Detect which cell encompasses the target text, then output its (x, y) center coordinate. 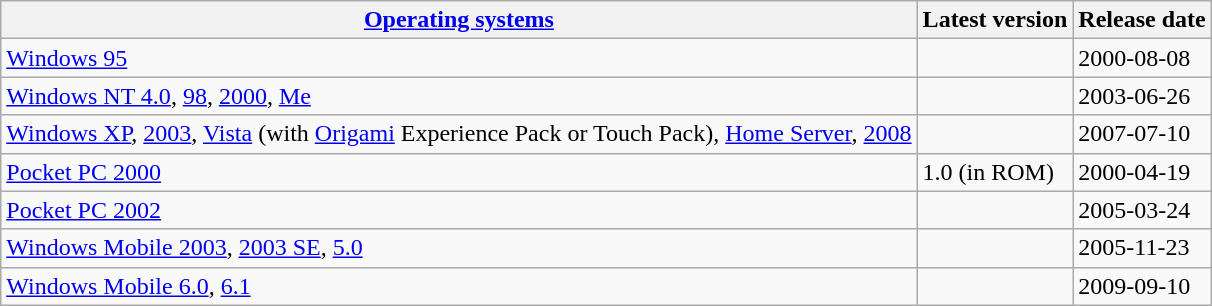
2007-07-10 (1142, 134)
Pocket PC 2002 (459, 210)
2003-06-26 (1142, 96)
2005-03-24 (1142, 210)
2009-09-10 (1142, 286)
Windows NT 4.0, 98, 2000, Me (459, 96)
2000-04-19 (1142, 172)
1.0 (in ROM) (995, 172)
Windows Mobile 2003, 2003 SE, 5.0 (459, 248)
Windows Mobile 6.0, 6.1 (459, 286)
Release date (1142, 20)
2000-08-08 (1142, 58)
Pocket PC 2000 (459, 172)
Latest version (995, 20)
Operating systems (459, 20)
2005-11-23 (1142, 248)
Windows 95 (459, 58)
Windows XP, 2003, Vista (with Origami Experience Pack or Touch Pack), Home Server, 2008 (459, 134)
